Search for the cell housing the specified text and yield its [x, y] center coordinate. 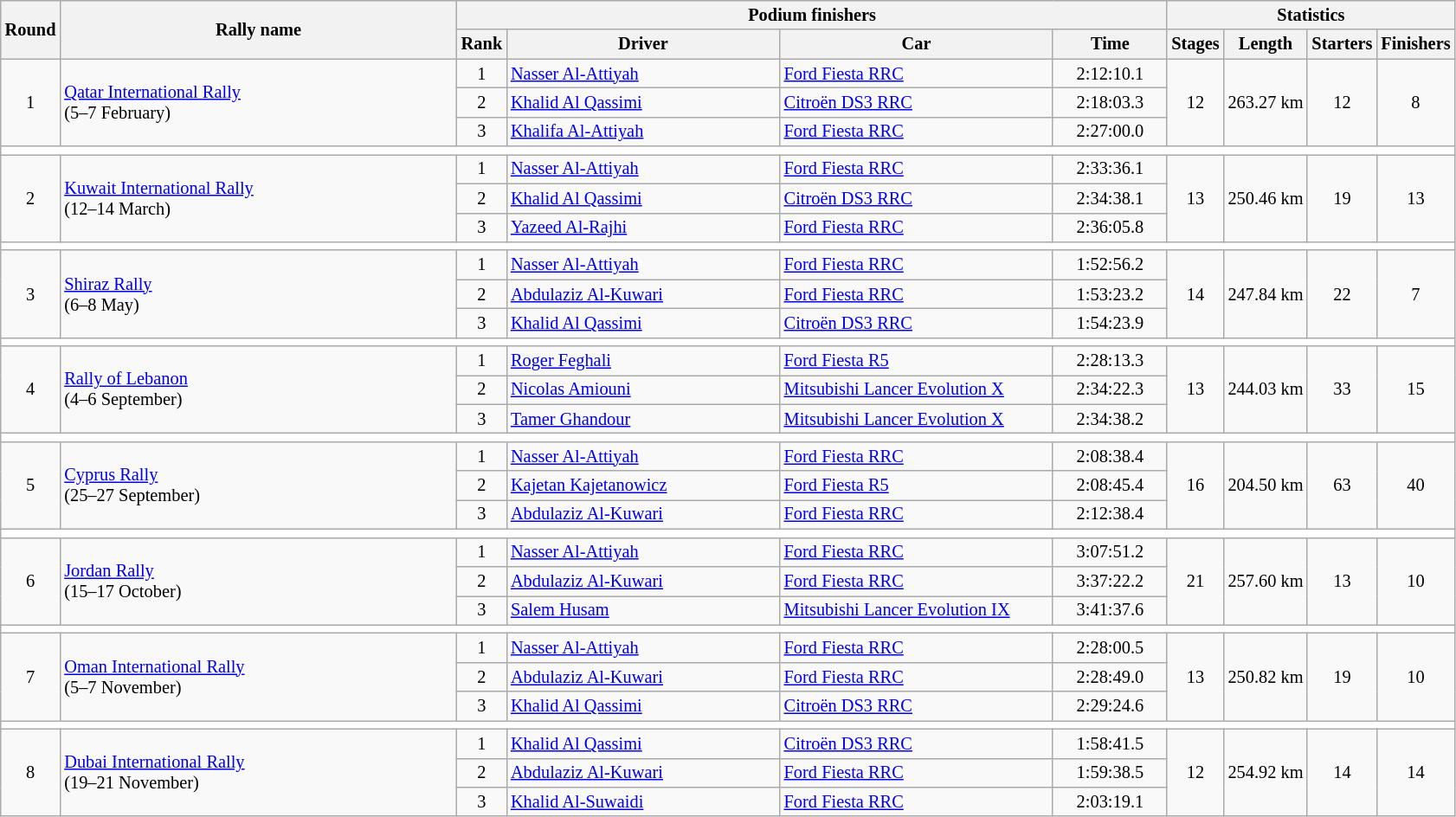
Length [1266, 44]
Stages [1195, 44]
1:59:38.5 [1110, 773]
Driver [643, 44]
247.84 km [1266, 294]
Jordan Rally(15–17 October) [258, 582]
2:12:38.4 [1110, 514]
Mitsubishi Lancer Evolution IX [917, 610]
204.50 km [1266, 485]
40 [1415, 485]
Nicolas Amiouni [643, 389]
15 [1415, 389]
2:36:05.8 [1110, 228]
Statistics [1311, 15]
3:07:51.2 [1110, 552]
250.82 km [1266, 677]
Rank [481, 44]
2:28:00.5 [1110, 647]
16 [1195, 485]
Round [31, 29]
Rally name [258, 29]
21 [1195, 582]
2:34:38.2 [1110, 419]
2:08:45.4 [1110, 486]
Rally of Lebanon(4–6 September) [258, 389]
6 [31, 582]
5 [31, 485]
Finishers [1415, 44]
2:29:24.6 [1110, 706]
4 [31, 389]
Dubai International Rally(19–21 November) [258, 772]
2:12:10.1 [1110, 74]
2:28:49.0 [1110, 677]
254.92 km [1266, 772]
Shiraz Rally(6–8 May) [258, 294]
Time [1110, 44]
Yazeed Al-Rajhi [643, 228]
2:34:22.3 [1110, 389]
2:28:13.3 [1110, 361]
3:37:22.2 [1110, 581]
Kajetan Kajetanowicz [643, 486]
Salem Husam [643, 610]
Qatar International Rally(5–7 February) [258, 102]
1:53:23.2 [1110, 294]
263.27 km [1266, 102]
244.03 km [1266, 389]
33 [1342, 389]
2:18:03.3 [1110, 102]
Tamer Ghandour [643, 419]
257.60 km [1266, 582]
2:34:38.1 [1110, 198]
2:08:38.4 [1110, 456]
250.46 km [1266, 197]
3:41:37.6 [1110, 610]
Starters [1342, 44]
2:03:19.1 [1110, 801]
Khalifa Al-Attiyah [643, 132]
Khalid Al-Suwaidi [643, 801]
Oman International Rally(5–7 November) [258, 677]
Car [917, 44]
1:54:23.9 [1110, 323]
2:27:00.0 [1110, 132]
Cyprus Rally(25–27 September) [258, 485]
Roger Feghali [643, 361]
22 [1342, 294]
2:33:36.1 [1110, 169]
Kuwait International Rally(12–14 March) [258, 197]
1:52:56.2 [1110, 265]
Podium finishers [812, 15]
1:58:41.5 [1110, 743]
63 [1342, 485]
